From the cell containing the given text, extract its center point as [X, Y] coordinate. 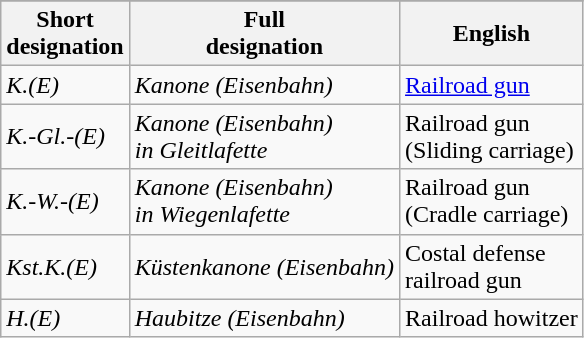
K.(E) [65, 85]
Costal defenserailroad gun [492, 266]
K.-Gl.-(E) [65, 136]
Kanone (Eisenbahn)in Wiegenlafette [264, 202]
H.(E) [65, 318]
Kst.K.(E) [65, 266]
Kanone (Eisenbahn) [264, 85]
K.-W.-(E) [65, 202]
Küstenkanone (Eisenbahn) [264, 266]
Railroad gun(Sliding carriage) [492, 136]
Haubitze (Eisenbahn) [264, 318]
Railroad gun(Cradle carriage) [492, 202]
Fulldesignation [264, 34]
Railroad gun [492, 85]
Railroad howitzer [492, 318]
English [492, 34]
Kanone (Eisenbahn)in Gleitlafette [264, 136]
Shortdesignation [65, 34]
